Capture the cell that displays the provided text and extract its [x, y] central coordinate. 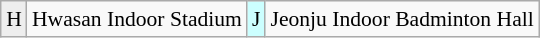
Hwasan Indoor Stadium [137, 19]
H [14, 19]
J [256, 19]
Jeonju Indoor Badminton Hall [402, 19]
